Scan for the cell matching the given text and deliver its [X, Y] coordinate at center. 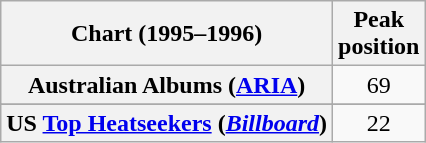
Australian Albums (ARIA) [167, 85]
Chart (1995–1996) [167, 34]
22 [379, 123]
US Top Heatseekers (Billboard) [167, 123]
69 [379, 85]
Peakposition [379, 34]
